Find where the given text appears and provide that cell's center as [x, y] coordinate. 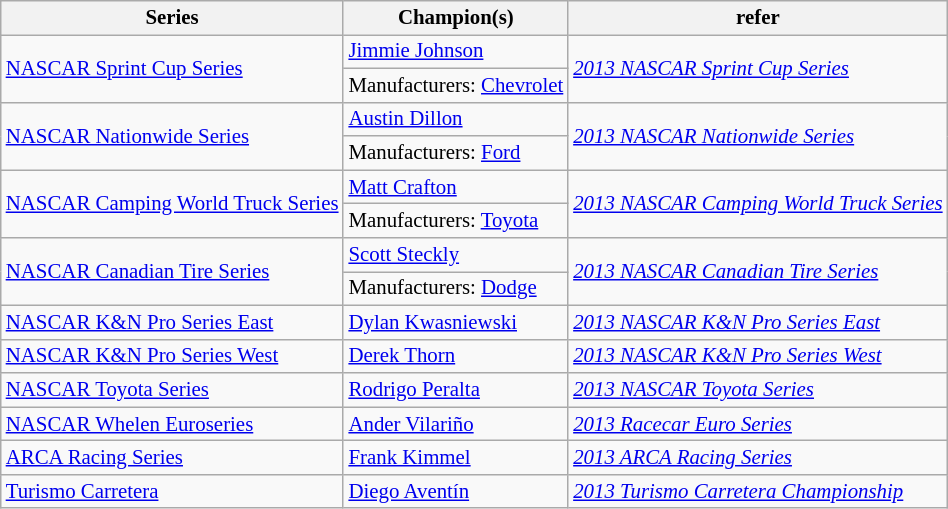
Manufacturers: Dodge [456, 288]
2013 Racecar Euro Series [758, 424]
ARCA Racing Series [172, 458]
Champion(s) [456, 18]
NASCAR K&N Pro Series East [172, 322]
refer [758, 18]
Scott Steckly [456, 255]
2013 Turismo Carretera Championship [758, 491]
2013 NASCAR Toyota Series [758, 390]
NASCAR Sprint Cup Series [172, 68]
Diego Aventín [456, 491]
Manufacturers: Chevrolet [456, 85]
2013 NASCAR K&N Pro Series East [758, 322]
Matt Crafton [456, 187]
NASCAR Canadian Tire Series [172, 272]
NASCAR Camping World Truck Series [172, 204]
NASCAR K&N Pro Series West [172, 356]
2013 NASCAR Sprint Cup Series [758, 68]
Rodrigo Peralta [456, 390]
2013 ARCA Racing Series [758, 458]
2013 NASCAR Camping World Truck Series [758, 204]
Ander Vilariño [456, 424]
NASCAR Nationwide Series [172, 136]
Austin Dillon [456, 119]
Manufacturers: Toyota [456, 221]
NASCAR Toyota Series [172, 390]
Jimmie Johnson [456, 51]
Series [172, 18]
2013 NASCAR K&N Pro Series West [758, 356]
2013 NASCAR Nationwide Series [758, 136]
Manufacturers: Ford [456, 153]
Frank Kimmel [456, 458]
Turismo Carretera [172, 491]
NASCAR Whelen Euroseries [172, 424]
2013 NASCAR Canadian Tire Series [758, 272]
Dylan Kwasniewski [456, 322]
Derek Thorn [456, 356]
